Find where the given text appears and provide that cell's center as [x, y] coordinate. 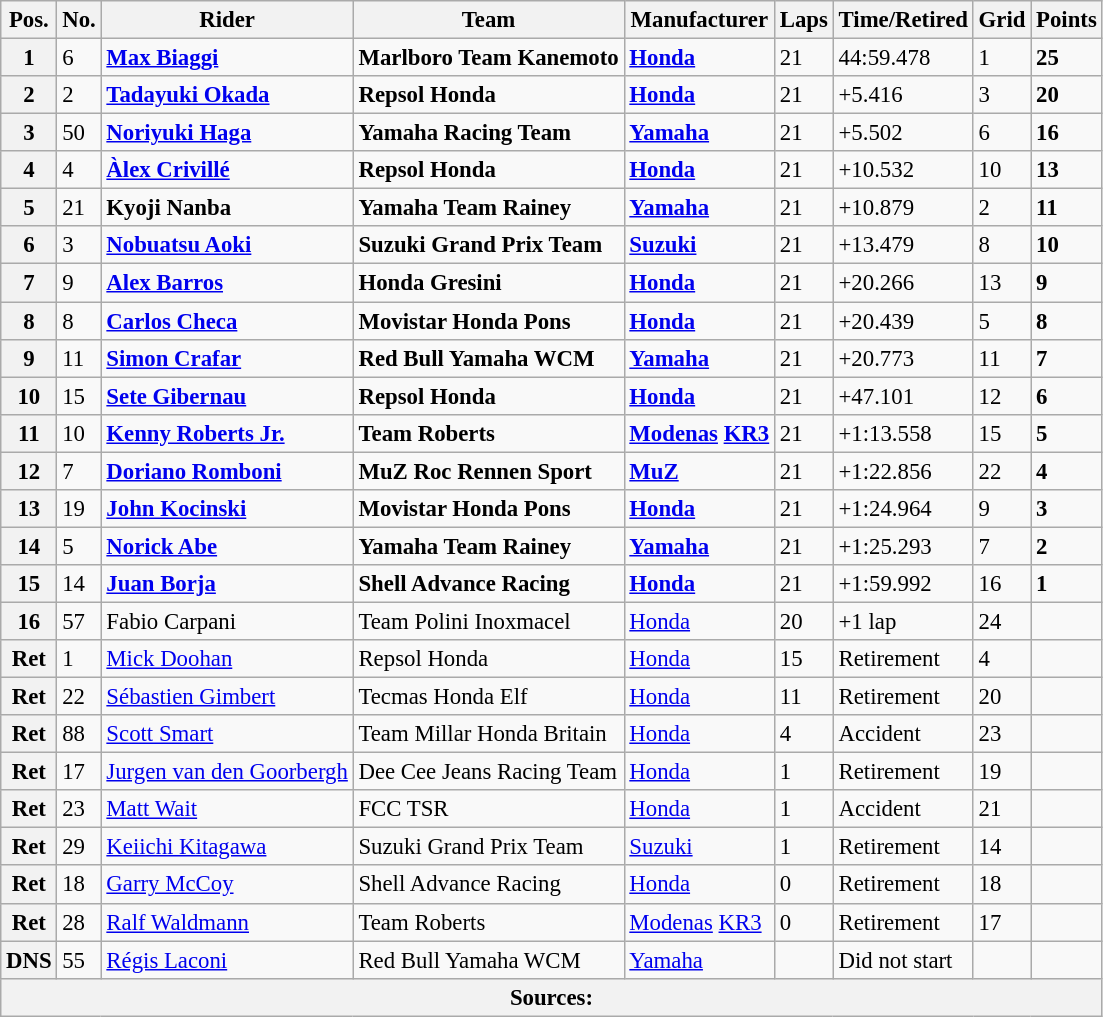
Tadayuki Okada [227, 95]
Noriyuki Haga [227, 133]
28 [79, 922]
Carlos Checa [227, 321]
Matt Wait [227, 809]
24 [1002, 621]
44:59.478 [903, 58]
Honda Gresini [488, 283]
Laps [804, 20]
Grid [1002, 20]
Rider [227, 20]
+1:24.964 [903, 509]
DNS [29, 960]
Kenny Roberts Jr. [227, 433]
+20.266 [903, 283]
+1 lap [903, 621]
Max Biaggi [227, 58]
Team Polini Inoxmacel [488, 621]
Time/Retired [903, 20]
+10.879 [903, 208]
+1:13.558 [903, 433]
Régis Laconi [227, 960]
+1:25.293 [903, 546]
Yamaha Racing Team [488, 133]
+10.532 [903, 170]
MuZ Roc Rennen Sport [488, 471]
Garry McCoy [227, 885]
Juan Borja [227, 584]
Did not start [903, 960]
57 [79, 621]
Sébastien Gimbert [227, 697]
Ralf Waldmann [227, 922]
Team Millar Honda Britain [488, 734]
Fabio Carpani [227, 621]
Marlboro Team Kanemoto [488, 58]
Points [1066, 20]
FCC TSR [488, 809]
Sete Gibernau [227, 396]
88 [79, 734]
John Kocinski [227, 509]
Kyoji Nanba [227, 208]
29 [79, 847]
Pos. [29, 20]
25 [1066, 58]
MuZ [699, 471]
Nobuatsu Aoki [227, 245]
+20.439 [903, 321]
Àlex Crivillé [227, 170]
55 [79, 960]
Alex Barros [227, 283]
Doriano Romboni [227, 471]
Dee Cee Jeans Racing Team [488, 772]
+5.502 [903, 133]
Sources: [552, 997]
Mick Doohan [227, 659]
Simon Crafar [227, 358]
50 [79, 133]
Manufacturer [699, 20]
Team [488, 20]
+47.101 [903, 396]
+1:59.992 [903, 584]
+1:22.856 [903, 471]
Scott Smart [227, 734]
Jurgen van den Goorbergh [227, 772]
+13.479 [903, 245]
Tecmas Honda Elf [488, 697]
+20.773 [903, 358]
Norick Abe [227, 546]
+5.416 [903, 95]
Keiichi Kitagawa [227, 847]
No. [79, 20]
